Return the (x, y) coordinate for the center point of the cell that contains the specified text.  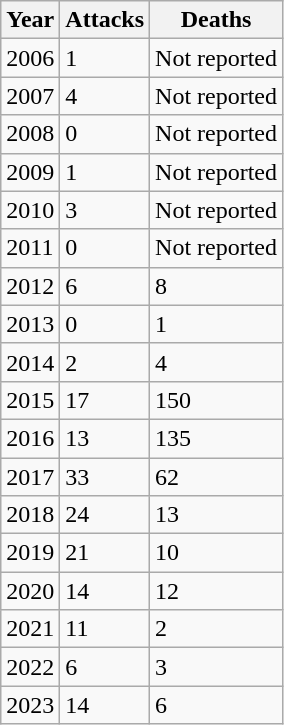
10 (216, 553)
8 (216, 286)
2014 (30, 362)
Deaths (216, 20)
2010 (30, 210)
2009 (30, 172)
2012 (30, 286)
2020 (30, 591)
Attacks (105, 20)
2023 (30, 705)
Year (30, 20)
2019 (30, 553)
2015 (30, 400)
2022 (30, 667)
21 (105, 553)
2018 (30, 515)
2006 (30, 58)
24 (105, 515)
150 (216, 400)
2017 (30, 477)
2008 (30, 134)
62 (216, 477)
2013 (30, 324)
17 (105, 400)
2007 (30, 96)
135 (216, 438)
2021 (30, 629)
12 (216, 591)
33 (105, 477)
2011 (30, 248)
11 (105, 629)
2016 (30, 438)
